Search for the cell housing the specified text and yield its (X, Y) center coordinate. 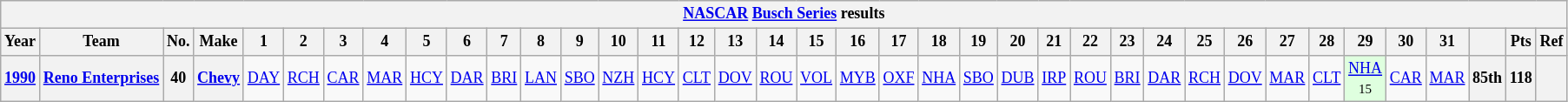
11 (658, 42)
21 (1055, 42)
Team (101, 42)
22 (1091, 42)
No. (179, 42)
30 (1406, 42)
9 (579, 42)
10 (619, 42)
Reno Enterprises (101, 78)
16 (857, 42)
NASCAR Busch Series results (784, 14)
40 (179, 78)
3 (343, 42)
VOL (817, 78)
NHA15 (1366, 78)
DUB (1018, 78)
NZH (619, 78)
118 (1520, 78)
Pts (1520, 42)
4 (385, 42)
IRP (1055, 78)
NHA (939, 78)
OXF (898, 78)
15 (817, 42)
MYB (857, 78)
LAN (541, 78)
27 (1287, 42)
26 (1245, 42)
25 (1205, 42)
1990 (21, 78)
18 (939, 42)
13 (735, 42)
24 (1164, 42)
DAY (263, 78)
8 (541, 42)
12 (697, 42)
5 (427, 42)
Year (21, 42)
31 (1447, 42)
6 (467, 42)
17 (898, 42)
85th (1487, 78)
2 (303, 42)
23 (1128, 42)
Chevy (219, 78)
14 (777, 42)
1 (263, 42)
29 (1366, 42)
Make (219, 42)
19 (978, 42)
28 (1327, 42)
20 (1018, 42)
Ref (1551, 42)
7 (504, 42)
